Determine the [X, Y] coordinate at the center of the cell enclosing the given text.  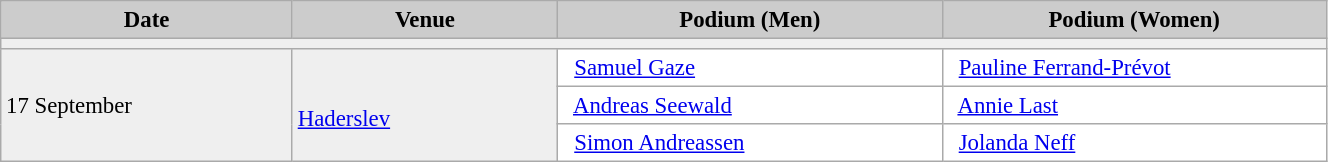
Podium (Men) [750, 20]
Simon Andreassen [750, 143]
Andreas Seewald [750, 106]
Date [147, 20]
Samuel Gaze [750, 68]
Jolanda Neff [1134, 143]
17 September [147, 106]
Pauline Ferrand-Prévot [1134, 68]
Podium (Women) [1134, 20]
Venue [424, 20]
Annie Last [1134, 106]
Haderslev [424, 106]
